Detect which cell encompasses the target text, then output its (X, Y) center coordinate. 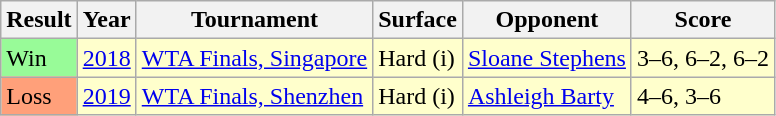
Win (39, 58)
3–6, 6–2, 6–2 (702, 58)
Score (702, 20)
Opponent (546, 20)
Ashleigh Barty (546, 96)
2019 (106, 96)
Surface (418, 20)
4–6, 3–6 (702, 96)
WTA Finals, Shenzhen (254, 96)
Result (39, 20)
WTA Finals, Singapore (254, 58)
Tournament (254, 20)
2018 (106, 58)
Sloane Stephens (546, 58)
Loss (39, 96)
Year (106, 20)
